Locate the cell with the specified text and output its (x, y) center coordinate. 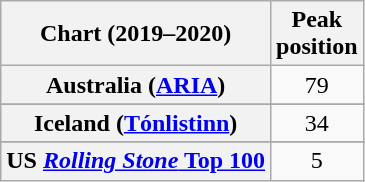
5 (317, 161)
79 (317, 85)
Iceland (Tónlistinn) (136, 123)
Australia (ARIA) (136, 85)
34 (317, 123)
US Rolling Stone Top 100 (136, 161)
Peakposition (317, 34)
Chart (2019–2020) (136, 34)
